Provide the [X, Y] coordinate of the cell's center where the given text is located.  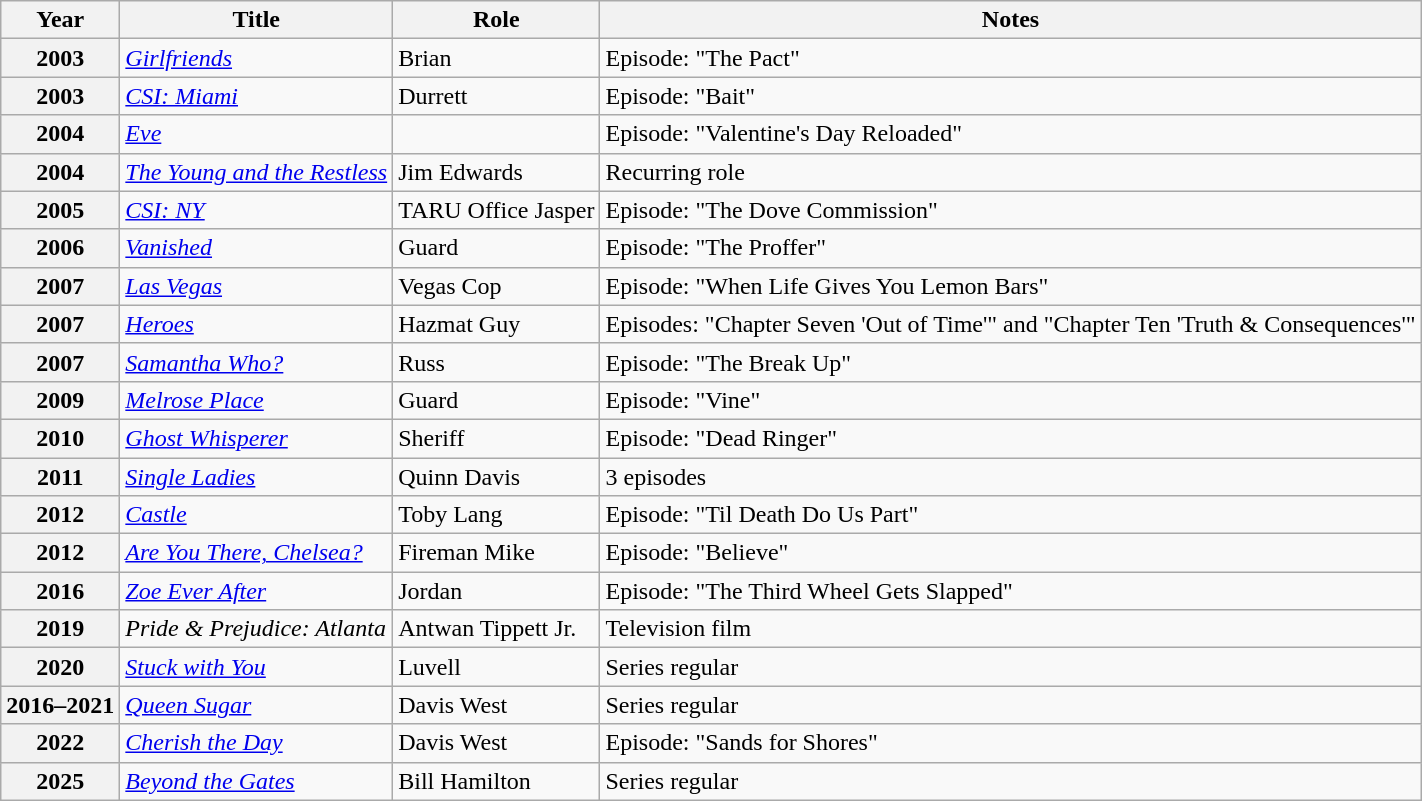
Episode: "The Proffer" [1010, 248]
Luvell [496, 667]
Vegas Cop [496, 286]
Jordan [496, 591]
2025 [60, 781]
Episode: "When Life Gives You Lemon Bars" [1010, 286]
Hazmat Guy [496, 324]
Brian [496, 58]
2022 [60, 743]
Russ [496, 362]
Las Vegas [256, 286]
Episode: "Bait" [1010, 96]
Are You There, Chelsea? [256, 553]
Role [496, 20]
Zoe Ever After [256, 591]
CSI: NY [256, 210]
2020 [60, 667]
Title [256, 20]
Vanished [256, 248]
Sheriff [496, 438]
Episode: "Dead Ringer" [1010, 438]
Queen Sugar [256, 705]
Quinn Davis [496, 477]
2009 [60, 400]
Beyond the Gates [256, 781]
Episode: "Valentine's Day Reloaded" [1010, 134]
TARU Office Jasper [496, 210]
Antwan Tippett Jr. [496, 629]
Samantha Who? [256, 362]
Bill Hamilton [496, 781]
Melrose Place [256, 400]
Single Ladies [256, 477]
3 episodes [1010, 477]
Episode: "The Pact" [1010, 58]
Cherish the Day [256, 743]
Pride & Prejudice: Atlanta [256, 629]
2019 [60, 629]
Episode: "Sands for Shores" [1010, 743]
Stuck with You [256, 667]
The Young and the Restless [256, 172]
Heroes [256, 324]
Recurring role [1010, 172]
Girlfriends [256, 58]
Jim Edwards [496, 172]
Episode: "Believe" [1010, 553]
Episode: "The Third Wheel Gets Slapped" [1010, 591]
2016 [60, 591]
Episode: "The Dove Commission" [1010, 210]
Eve [256, 134]
Episode: "Til Death Do Us Part" [1010, 515]
2011 [60, 477]
Castle [256, 515]
Notes [1010, 20]
CSI: Miami [256, 96]
Toby Lang [496, 515]
Year [60, 20]
Television film [1010, 629]
Ghost Whisperer [256, 438]
2006 [60, 248]
Fireman Mike [496, 553]
2016–2021 [60, 705]
Episode: "The Break Up" [1010, 362]
Durrett [496, 96]
2005 [60, 210]
Episode: "Vine" [1010, 400]
Episodes: "Chapter Seven 'Out of Time'" and "Chapter Ten 'Truth & Consequences'" [1010, 324]
2010 [60, 438]
